Scan for the cell matching the given text and deliver its (X, Y) coordinate at center. 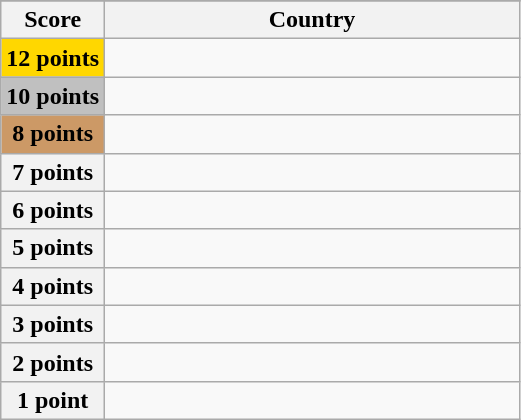
6 points (53, 210)
12 points (53, 58)
Country (312, 20)
8 points (53, 134)
1 point (53, 400)
4 points (53, 286)
10 points (53, 96)
2 points (53, 362)
5 points (53, 248)
Score (53, 20)
3 points (53, 324)
7 points (53, 172)
